Pinpoint the cell where the given text exists, returning its (x, y) midpoint coordinate. 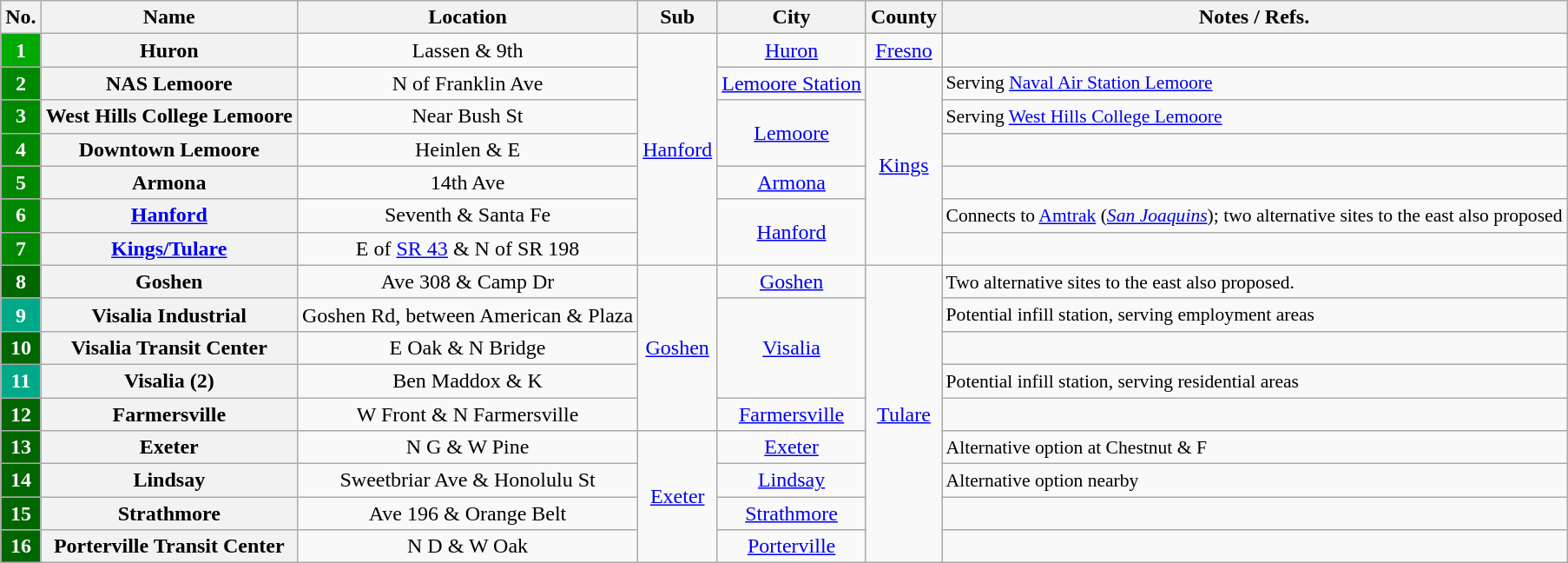
Lemoore (792, 133)
9 (21, 315)
Porterville Transit Center (168, 546)
Lemoore Station (792, 83)
Sub (677, 17)
W Front & N Farmersville (467, 414)
Visalia (792, 348)
Location (467, 17)
N G & W Pine (467, 447)
1 (21, 50)
7 (21, 248)
No. (21, 17)
Potential infill station, serving residential areas (1255, 381)
Ave 308 & Camp Dr (467, 281)
Ben Maddox & K (467, 381)
E Oak & N Bridge (467, 348)
Lassen & 9th (467, 50)
2 (21, 83)
County (903, 17)
Serving Naval Air Station Lemoore (1255, 83)
Downtown Lemoore (168, 149)
16 (21, 546)
8 (21, 281)
4 (21, 149)
14th Ave (467, 182)
Two alternative sites to the east also proposed. (1255, 281)
Notes / Refs. (1255, 17)
Visalia Transit Center (168, 348)
10 (21, 348)
15 (21, 513)
Kings (903, 166)
Porterville (792, 546)
West Hills College Lemoore (168, 116)
Name (168, 17)
E of SR 43 & N of SR 198 (467, 248)
N of Franklin Ave (467, 83)
Heinlen & E (467, 149)
14 (21, 480)
Goshen Rd, between American & Plaza (467, 315)
Alternative option nearby (1255, 480)
6 (21, 215)
5 (21, 182)
Ave 196 & Orange Belt (467, 513)
3 (21, 116)
NAS Lemoore (168, 83)
Alternative option at Chestnut & F (1255, 447)
13 (21, 447)
12 (21, 414)
N D & W Oak (467, 546)
11 (21, 381)
Serving West Hills College Lemoore (1255, 116)
Connects to Amtrak (San Joaquins); two alternative sites to the east also proposed (1255, 215)
Fresno (903, 50)
Near Bush St (467, 116)
City (792, 17)
Seventh & Santa Fe (467, 215)
Visalia (2) (168, 381)
Visalia Industrial (168, 315)
Kings/Tulare (168, 248)
Potential infill station, serving employment areas (1255, 315)
Sweetbriar Ave & Honolulu St (467, 480)
Tulare (903, 414)
